Return the [X, Y] coordinate for the center point of the cell that contains the specified text.  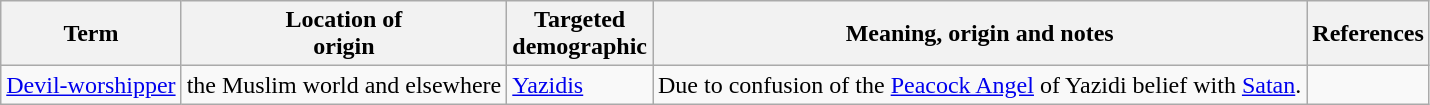
Location oforigin [344, 34]
Devil-worshipper [91, 85]
Term [91, 34]
Due to confusion of the Peacock Angel of Yazidi belief with Satan. [979, 85]
Targeteddemographic [580, 34]
the Muslim world and elsewhere [344, 85]
Meaning, origin and notes [979, 34]
Yazidis [580, 85]
References [1368, 34]
